Return the (x, y) coordinate for the center point of the cell that contains the specified text.  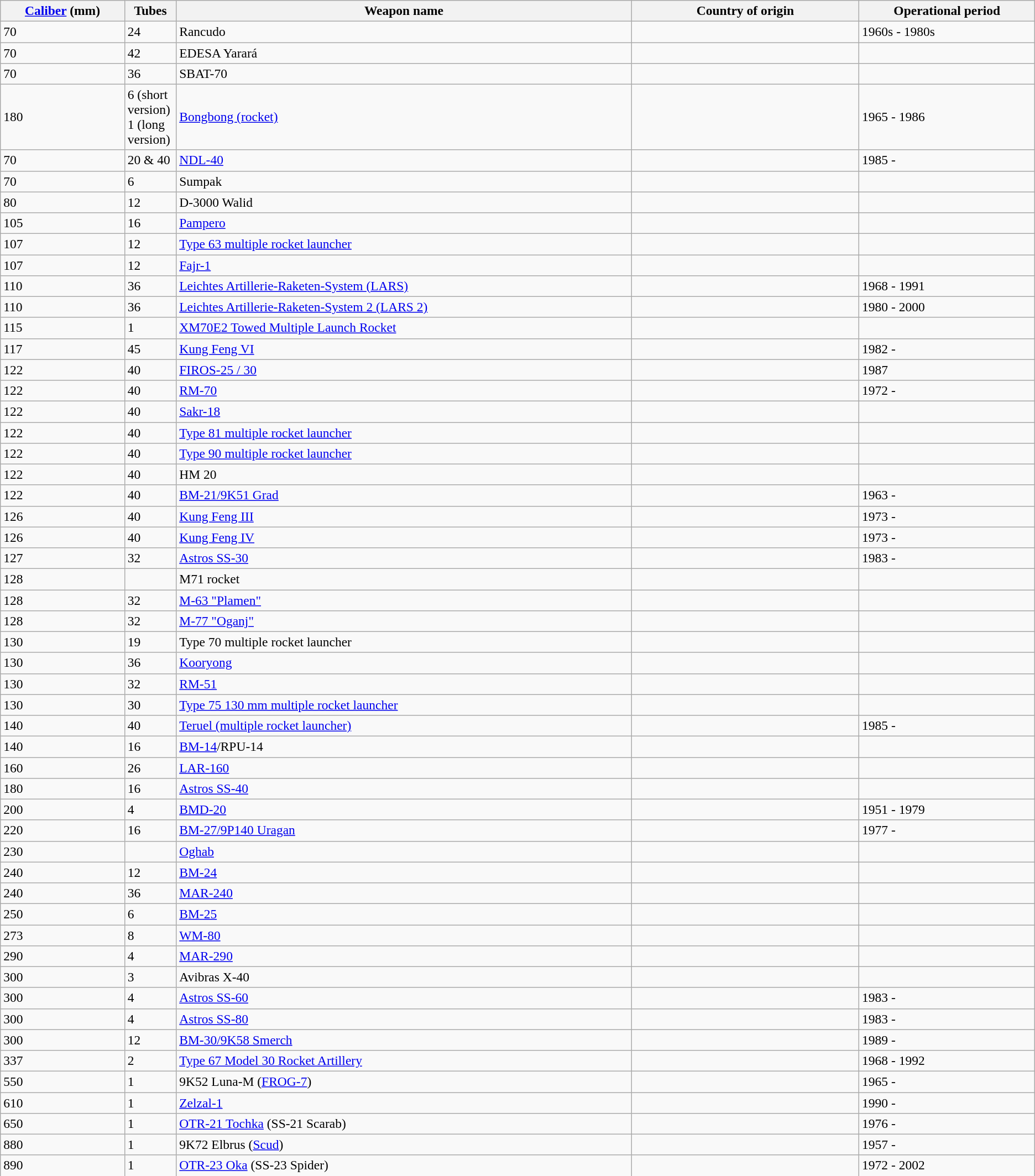
1968 - 1992 (947, 1060)
550 (63, 1081)
BM-27/9P140 Uragan (404, 830)
1980 - 2000 (947, 307)
BM-14/RPU-14 (404, 746)
Leichtes Artillerie-Raketen-System 2 (LARS 2) (404, 307)
20 & 40 (150, 160)
160 (63, 767)
Type 81 multiple rocket launcher (404, 432)
Astros SS-80 (404, 1019)
1957 - (947, 1144)
LAR-160 (404, 767)
1972 - (947, 390)
Country of origin (745, 11)
42 (150, 53)
Weapon name (404, 11)
Operational period (947, 11)
MAR-240 (404, 893)
Rancudo (404, 32)
Astros SS-60 (404, 998)
XM70E2 Towed Multiple Launch Rocket (404, 328)
Astros SS-40 (404, 788)
Bongbong (rocket) (404, 117)
337 (63, 1060)
Zelzal-1 (404, 1102)
273 (63, 935)
Type 70 multiple rocket launcher (404, 642)
1982 - (947, 349)
880 (63, 1144)
WM-80 (404, 935)
Oghab (404, 851)
FIROS-25 / 30 (404, 370)
MAR-290 (404, 956)
Fajr-1 (404, 265)
2 (150, 1060)
Kung Feng III (404, 516)
BM-24 (404, 872)
1972 - 2002 (947, 1165)
220 (63, 830)
105 (63, 223)
3 (150, 977)
127 (63, 558)
Type 90 multiple rocket launcher (404, 453)
6 (short version) 1 (long version) (150, 117)
SBAT-70 (404, 74)
OTR-21 Tochka (SS-21 Scarab) (404, 1123)
9K72 Elbrus (Scud) (404, 1144)
Type 67 Model 30 Rocket Artillery (404, 1060)
200 (63, 809)
Astros SS-30 (404, 558)
Tubes (150, 11)
RM-51 (404, 684)
1963 - (947, 495)
250 (63, 914)
D-3000 Walid (404, 202)
Avibras X-40 (404, 977)
9K52 Luna-M (FROG-7) (404, 1081)
610 (63, 1102)
HM 20 (404, 474)
NDL-40 (404, 160)
117 (63, 349)
1968 - 1991 (947, 286)
26 (150, 767)
BM-21/9K51 Grad (404, 495)
Type 63 multiple rocket launcher (404, 244)
OTR-23 Oka (SS-23 Spider) (404, 1165)
M-77 "Oganj" (404, 621)
M-63 "Plamen" (404, 600)
1951 - 1979 (947, 809)
8 (150, 935)
M71 rocket (404, 579)
1976 - (947, 1123)
19 (150, 642)
45 (150, 349)
Teruel (multiple rocket launcher) (404, 725)
1990 - (947, 1102)
1965 - (947, 1081)
30 (150, 705)
Pampero (404, 223)
1965 - 1986 (947, 117)
Kung Feng VI (404, 349)
890 (63, 1165)
24 (150, 32)
230 (63, 851)
Kooryong (404, 663)
1977 - (947, 830)
1960s - 1980s (947, 32)
Leichtes Artillerie-Raketen-System (LARS) (404, 286)
BM-25 (404, 914)
Kung Feng IV (404, 537)
Sumpak (404, 181)
BM-30/9K58 Smerch (404, 1040)
Caliber (mm) (63, 11)
115 (63, 328)
EDESA Yarará (404, 53)
290 (63, 956)
650 (63, 1123)
Sakr-18 (404, 411)
BMD-20 (404, 809)
Type 75 130 mm multiple rocket launcher (404, 705)
1989 - (947, 1040)
1987 (947, 370)
80 (63, 202)
RM-70 (404, 390)
